Output the [x, y] coordinate of the center of the cell containing the given text.  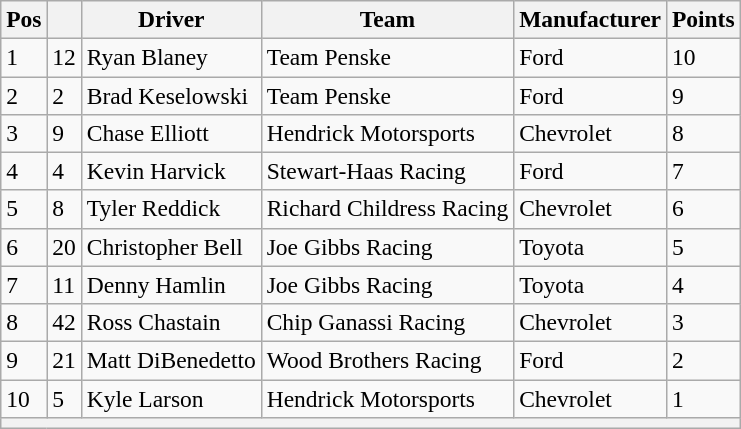
Matt DiBenedetto [171, 360]
Wood Brothers Racing [387, 360]
Kevin Harvick [171, 171]
Team [387, 19]
Brad Keselowski [171, 95]
Ryan Blaney [171, 57]
Chase Elliott [171, 133]
Ross Chastain [171, 322]
Manufacturer [590, 19]
11 [64, 285]
42 [64, 322]
20 [64, 247]
Pos [24, 19]
Stewart-Haas Racing [387, 171]
Christopher Bell [171, 247]
Driver [171, 19]
Denny Hamlin [171, 285]
Tyler Reddick [171, 209]
Kyle Larson [171, 398]
Chip Ganassi Racing [387, 322]
21 [64, 360]
12 [64, 57]
Richard Childress Racing [387, 209]
Points [703, 19]
